Find where the given text appears and provide that cell's center as [x, y] coordinate. 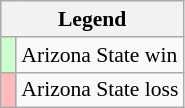
Legend [92, 19]
Arizona State loss [100, 90]
Arizona State win [100, 55]
